Locate the cell with the specified text and output its [X, Y] center coordinate. 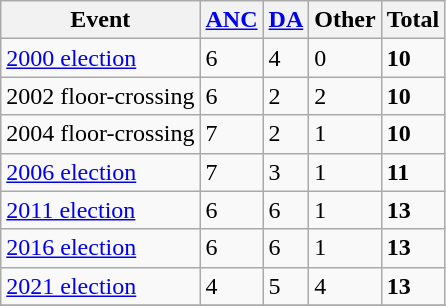
2004 floor-crossing [100, 134]
2016 election [100, 248]
2011 election [100, 210]
DA [286, 20]
5 [286, 286]
3 [286, 172]
2002 floor-crossing [100, 96]
ANC [232, 20]
2000 election [100, 58]
Other [345, 20]
Total [413, 20]
11 [413, 172]
Event [100, 20]
2021 election [100, 286]
2006 election [100, 172]
0 [345, 58]
